Find where the given text appears and provide that cell's center as [x, y] coordinate. 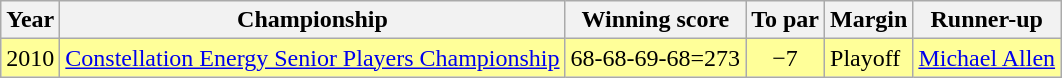
Margin [869, 20]
−7 [786, 58]
Playoff [869, 58]
Championship [312, 20]
Year [30, 20]
Runner-up [987, 20]
Michael Allen [987, 58]
To par [786, 20]
68-68-69-68=273 [656, 58]
Winning score [656, 20]
2010 [30, 58]
Constellation Energy Senior Players Championship [312, 58]
